Identify which cell holds the provided text, then report its [x, y] central coordinate. 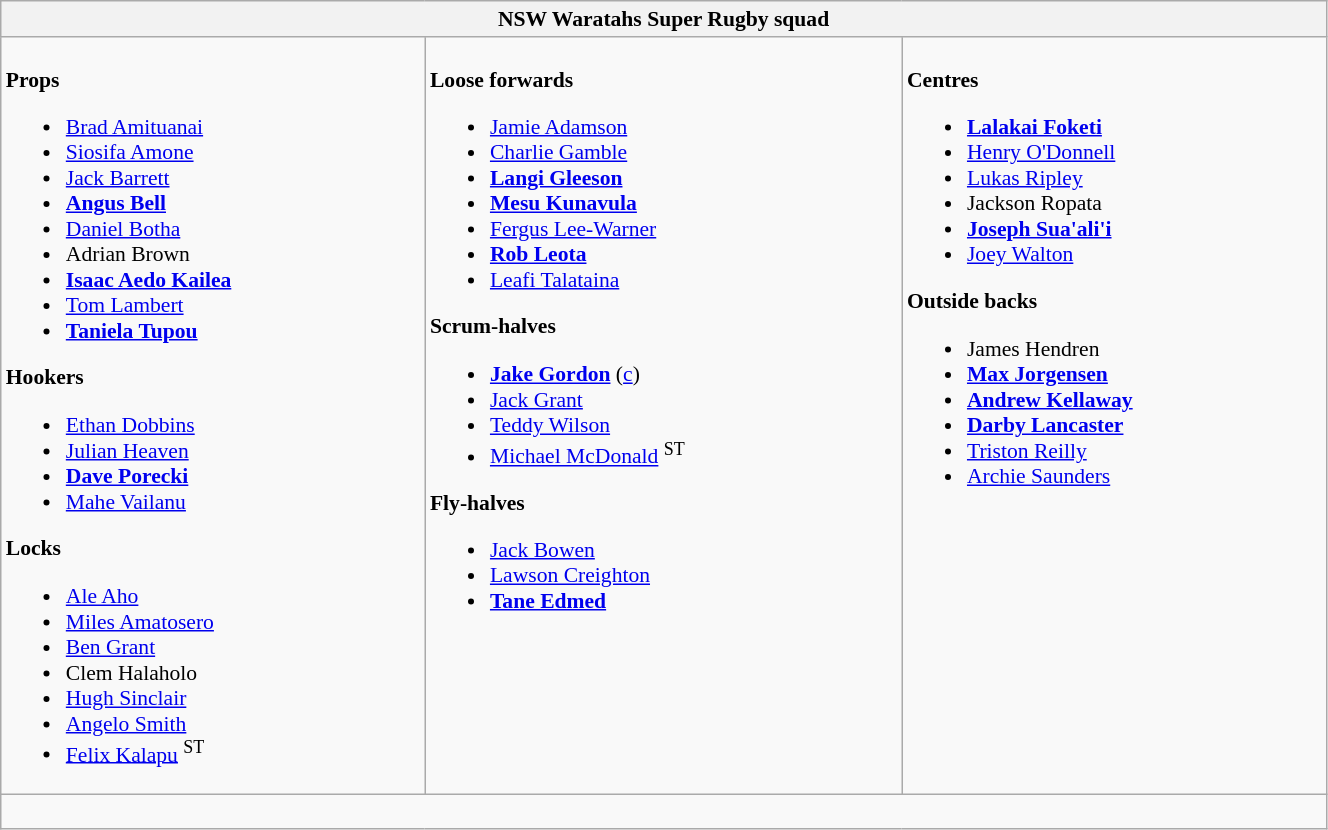
NSW Waratahs Super Rugby squad [664, 19]
